Locate the cell with the specified text and output its [x, y] center coordinate. 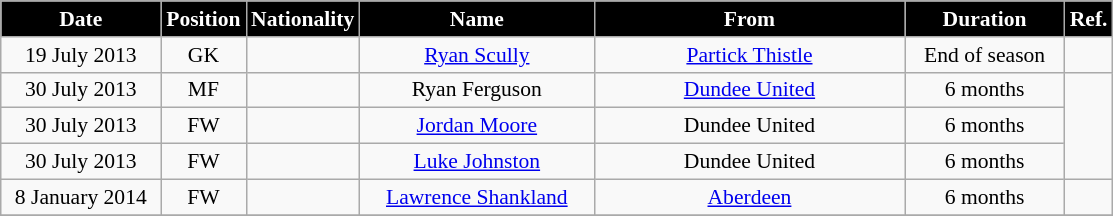
Name [476, 19]
Ryan Scully [476, 55]
Nationality [302, 19]
End of season [985, 55]
MF [204, 90]
8 January 2014 [81, 197]
Duration [985, 19]
Luke Johnston [476, 162]
Position [204, 19]
Jordan Moore [476, 126]
Ref. [1089, 19]
Date [81, 19]
Partick Thistle [749, 55]
19 July 2013 [81, 55]
Aberdeen [749, 197]
GK [204, 55]
From [749, 19]
Ryan Ferguson [476, 90]
Lawrence Shankland [476, 197]
